Determine the (X, Y) coordinate at the center of the cell enclosing the given text.  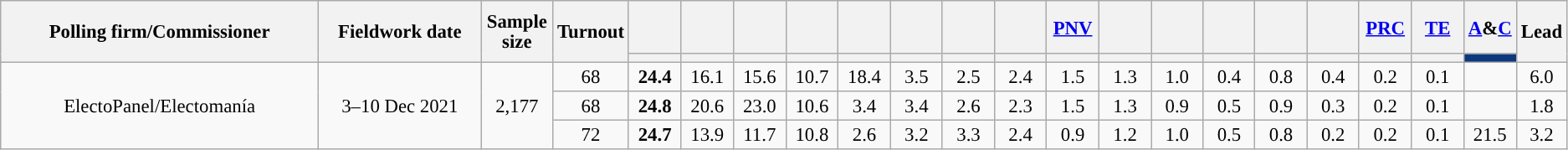
21.5 (1489, 136)
13.9 (708, 136)
3.5 (916, 77)
24.4 (654, 77)
Polling firm/Commissioner (160, 32)
A&C (1489, 27)
11.7 (760, 136)
2.5 (968, 77)
23.0 (760, 106)
TE (1437, 27)
3.3 (968, 136)
10.7 (812, 77)
Fieldwork date (400, 32)
1.2 (1125, 136)
PNV (1073, 27)
ElectoPanel/Electomanía (160, 106)
Turnout (591, 32)
PRC (1386, 27)
15.6 (760, 77)
Lead (1541, 32)
1.8 (1541, 106)
24.8 (654, 106)
18.4 (865, 77)
24.7 (654, 136)
2,177 (517, 106)
3–10 Dec 2021 (400, 106)
20.6 (708, 106)
10.6 (812, 106)
16.1 (708, 77)
2.3 (1021, 106)
10.8 (812, 136)
Sample size (517, 32)
0.3 (1333, 106)
72 (591, 136)
6.0 (1541, 77)
